Scan for the cell matching the given text and deliver its (x, y) coordinate at center. 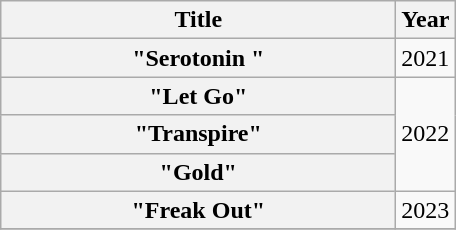
2022 (426, 134)
2023 (426, 210)
2021 (426, 58)
"Freak Out" (198, 210)
"Let Go" (198, 96)
Year (426, 20)
"Serotonin " (198, 58)
"Gold" (198, 172)
Title (198, 20)
"Transpire" (198, 134)
